Pinpoint the cell where the given text exists, returning its (X, Y) midpoint coordinate. 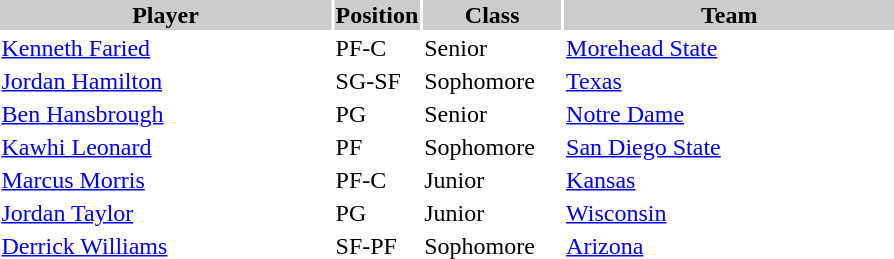
Jordan Taylor (166, 213)
Ben Hansbrough (166, 114)
Notre Dame (730, 114)
Kenneth Faried (166, 48)
Marcus Morris (166, 180)
Wisconsin (730, 213)
Player (166, 15)
Team (730, 15)
Texas (730, 81)
PF (377, 147)
Kansas (730, 180)
SG-SF (377, 81)
Morehead State (730, 48)
San Diego State (730, 147)
Position (377, 15)
Jordan Hamilton (166, 81)
Class (492, 15)
Kawhi Leonard (166, 147)
